Locate the cell with the specified text and output its [X, Y] center coordinate. 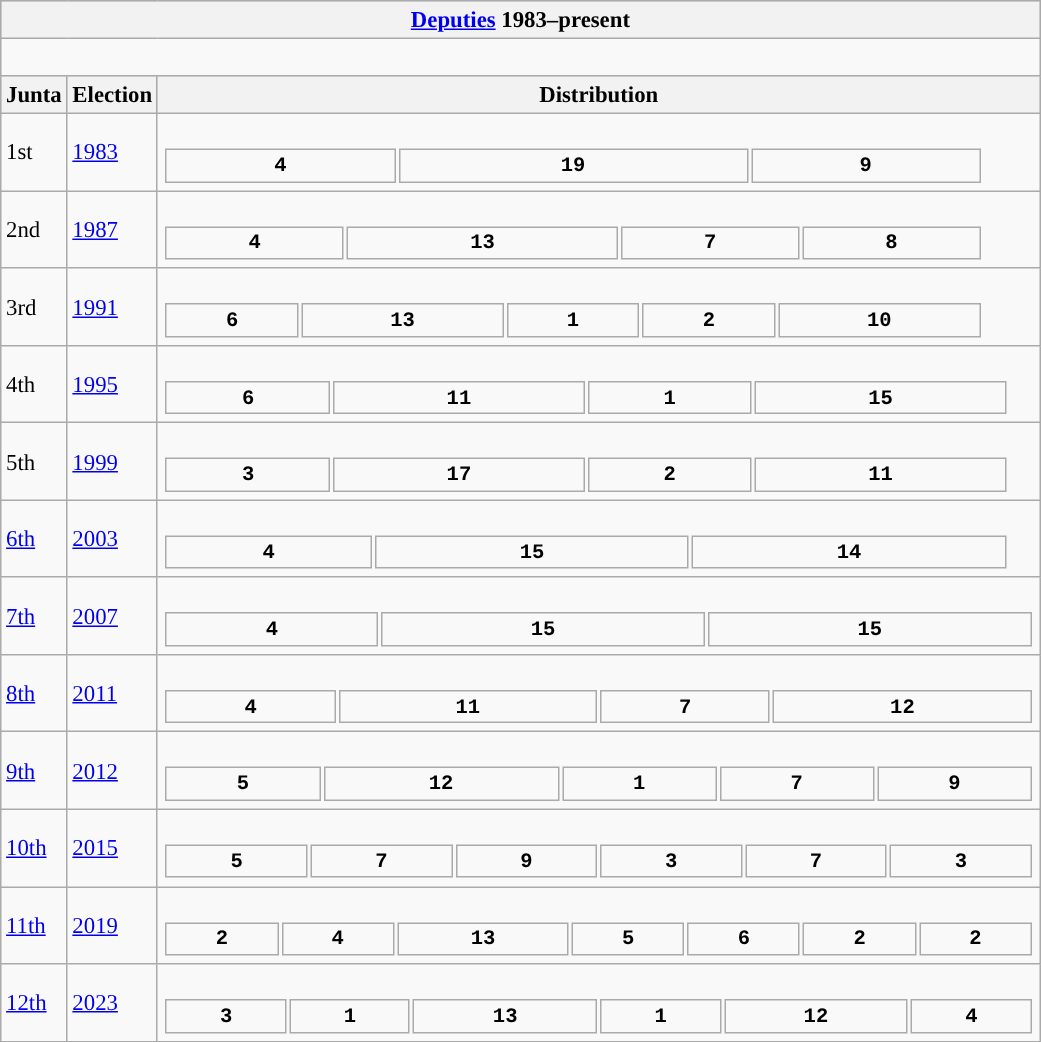
1995 [112, 384]
2nd [34, 230]
4 19 9 [598, 152]
4 13 7 8 [598, 230]
3 17 2 11 [598, 462]
4 11 7 12 [598, 694]
2012 [112, 770]
4 15 15 [598, 616]
5 7 9 3 7 3 [598, 848]
2019 [112, 926]
9th [34, 770]
Election [112, 95]
4 15 14 [598, 538]
4th [34, 384]
5th [34, 462]
2015 [112, 848]
2 4 13 5 6 2 2 [598, 926]
17 [458, 475]
1983 [112, 152]
2003 [112, 538]
1st [34, 152]
12th [34, 1002]
2011 [112, 694]
1991 [112, 306]
8th [34, 694]
10th [34, 848]
5 12 1 7 9 [598, 770]
Distribution [598, 95]
6 13 1 2 10 [598, 306]
19 [573, 166]
10 [879, 321]
3 1 13 1 12 4 [598, 1002]
6 11 1 15 [598, 384]
11th [34, 926]
1999 [112, 462]
2007 [112, 616]
7th [34, 616]
Deputies 1983–present [520, 20]
14 [849, 553]
2023 [112, 1002]
1987 [112, 230]
3rd [34, 306]
6th [34, 538]
8 [891, 243]
Junta [34, 95]
